Determine the [X, Y] coordinate at the center of the cell enclosing the given text.  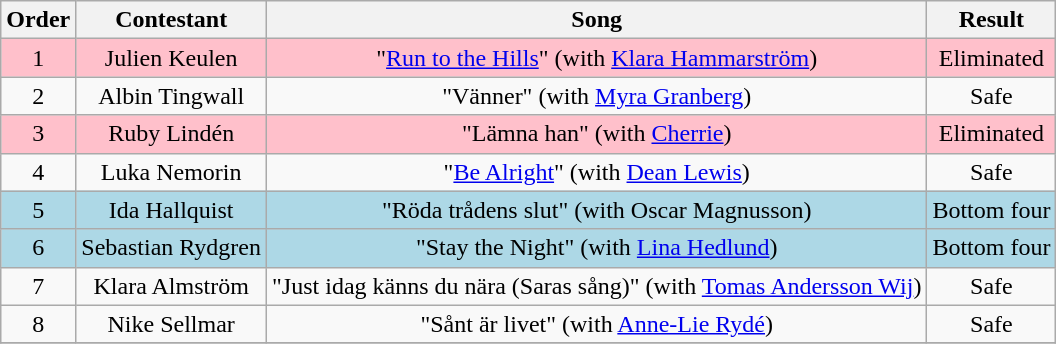
4 [38, 172]
Song [597, 20]
"Be Alright" (with Dean Lewis) [597, 172]
5 [38, 210]
"Run to the Hills" (with Klara Hammarström) [597, 58]
Ida Hallquist [172, 210]
7 [38, 286]
Albin Tingwall [172, 96]
Order [38, 20]
"Lämna han" (with Cherrie) [597, 134]
Julien Keulen [172, 58]
"Vänner" (with Myra Granberg) [597, 96]
8 [38, 324]
Nike Sellmar [172, 324]
Klara Almström [172, 286]
"Just idag känns du nära (Saras sång)" (with Tomas Andersson Wij) [597, 286]
6 [38, 248]
Luka Nemorin [172, 172]
"Röda trådens slut" (with Oscar Magnusson) [597, 210]
1 [38, 58]
3 [38, 134]
"Stay the Night" (with Lina Hedlund) [597, 248]
Sebastian Rydgren [172, 248]
2 [38, 96]
Ruby Lindén [172, 134]
"Sånt är livet" (with Anne-Lie Rydé) [597, 324]
Contestant [172, 20]
Result [992, 20]
